Find where the given text appears and provide that cell's center as [x, y] coordinate. 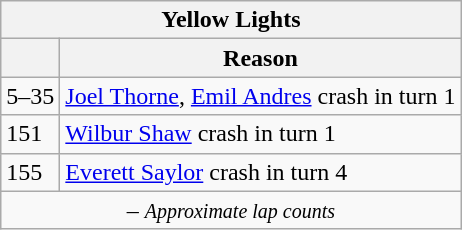
151 [30, 134]
Everett Saylor crash in turn 4 [260, 172]
Wilbur Shaw crash in turn 1 [260, 134]
– Approximate lap counts [231, 210]
Joel Thorne, Emil Andres crash in turn 1 [260, 96]
Yellow Lights [231, 20]
5–35 [30, 96]
155 [30, 172]
Reason [260, 58]
